Pinpoint the cell where the given text exists, returning its [x, y] midpoint coordinate. 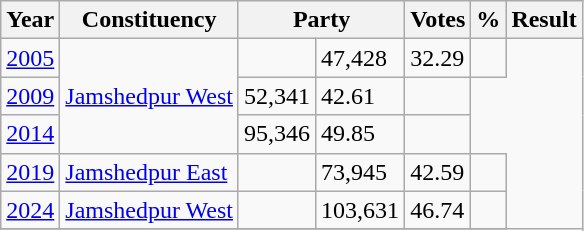
46.74 [438, 210]
2014 [30, 134]
Result [544, 20]
52,341 [276, 96]
49.85 [360, 134]
95,346 [276, 134]
Year [30, 20]
2019 [30, 172]
42.59 [438, 172]
2005 [30, 58]
Votes [438, 20]
2009 [30, 96]
Constituency [150, 20]
32.29 [438, 58]
2024 [30, 210]
103,631 [360, 210]
42.61 [360, 96]
Jamshedpur East [150, 172]
47,428 [360, 58]
Party [321, 20]
73,945 [360, 172]
% [488, 20]
